Return (x, y) of the center of cell containing provided text 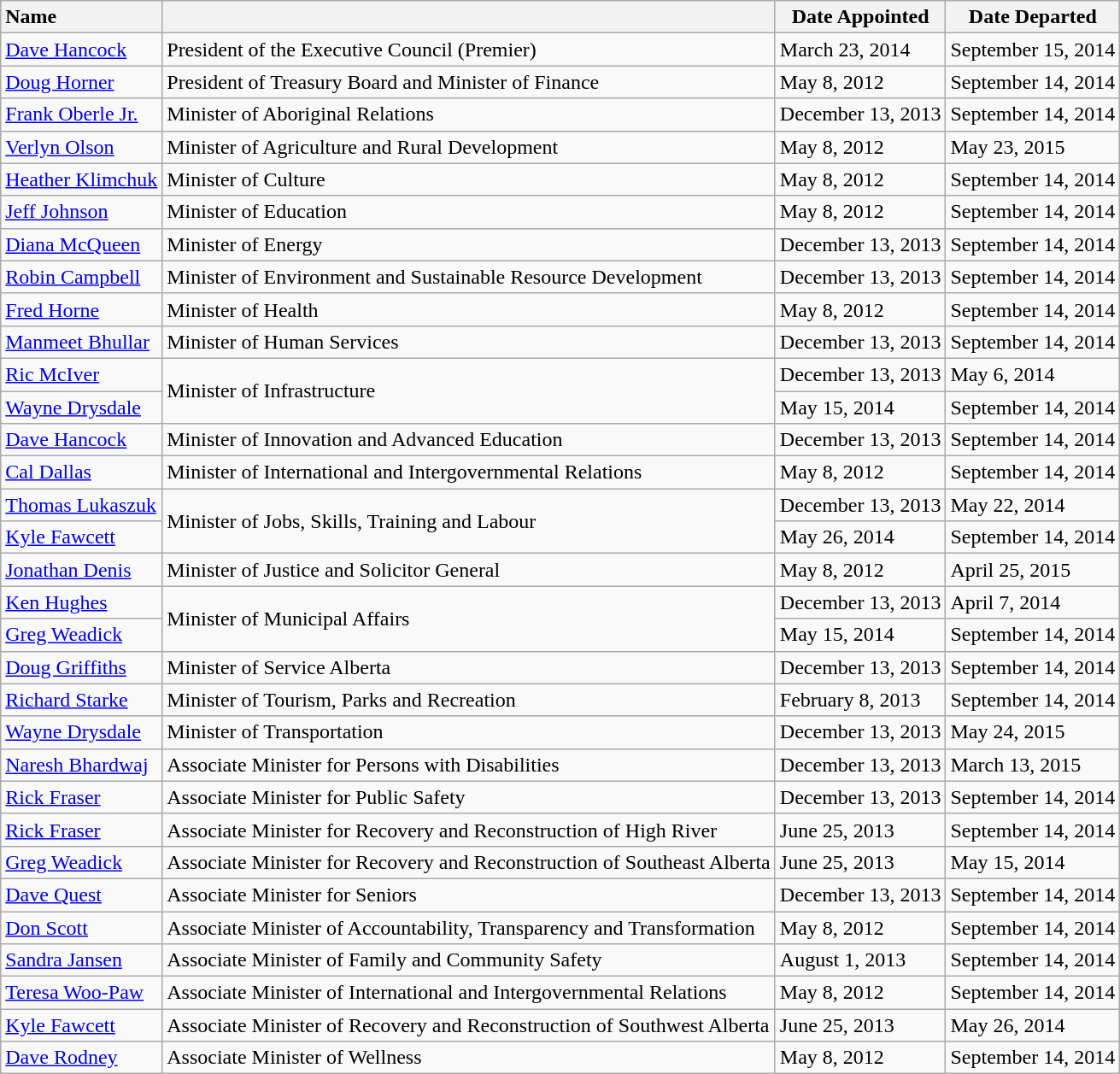
Verlyn Olson (82, 147)
Associate Minister for Recovery and Reconstruction of High River (469, 830)
Frank Oberle Jr. (82, 114)
Minister of Transportation (469, 732)
April 25, 2015 (1033, 570)
Thomas Lukaszuk (82, 505)
President of Treasury Board and Minister of Finance (469, 82)
Minister of Service Alberta (469, 667)
Associate Minister of Recovery and Reconstruction of Southwest Alberta (469, 1025)
Name (82, 17)
Fred Horne (82, 309)
Minister of Energy (469, 244)
Manmeet Bhullar (82, 342)
Diana McQueen (82, 244)
March 13, 2015 (1033, 765)
Doug Horner (82, 82)
Robin Campbell (82, 277)
Jonathan Denis (82, 570)
Ken Hughes (82, 602)
Minister of Agriculture and Rural Development (469, 147)
Minister of Municipal Affairs (469, 619)
Heather Klimchuk (82, 179)
Associate Minister of Family and Community Safety (469, 960)
Date Departed (1033, 17)
Naresh Bhardwaj (82, 765)
Minister of Human Services (469, 342)
Sandra Jansen (82, 960)
March 23, 2014 (860, 50)
Minister of International and Intergovernmental Relations (469, 472)
September 15, 2014 (1033, 50)
May 22, 2014 (1033, 505)
Associate Minister for Seniors (469, 895)
Minister of Jobs, Skills, Training and Labour (469, 521)
Associate Minister of Wellness (469, 1058)
April 7, 2014 (1033, 602)
Dave Rodney (82, 1058)
Minister of Health (469, 309)
Minister of Education (469, 212)
Jeff Johnson (82, 212)
Associate Minister of Accountability, Transparency and Transformation (469, 927)
Associate Minister of International and Intergovernmental Relations (469, 993)
Minister of Infrastructure (469, 390)
May 23, 2015 (1033, 147)
Minister of Culture (469, 179)
May 6, 2014 (1033, 374)
Associate Minister for Recovery and Reconstruction of Southeast Alberta (469, 862)
Associate Minister for Public Safety (469, 797)
Don Scott (82, 927)
Minister of Justice and Solicitor General (469, 570)
Associate Minister for Persons with Disabilities (469, 765)
President of the Executive Council (Premier) (469, 50)
Minister of Innovation and Advanced Education (469, 440)
Ric McIver (82, 374)
August 1, 2013 (860, 960)
Richard Starke (82, 700)
May 24, 2015 (1033, 732)
Date Appointed (860, 17)
Minister of Environment and Sustainable Resource Development (469, 277)
Teresa Woo-Paw (82, 993)
Minister of Tourism, Parks and Recreation (469, 700)
Minister of Aboriginal Relations (469, 114)
February 8, 2013 (860, 700)
Doug Griffiths (82, 667)
Dave Quest (82, 895)
Cal Dallas (82, 472)
